Identify which cell holds the provided text, then report its (x, y) central coordinate. 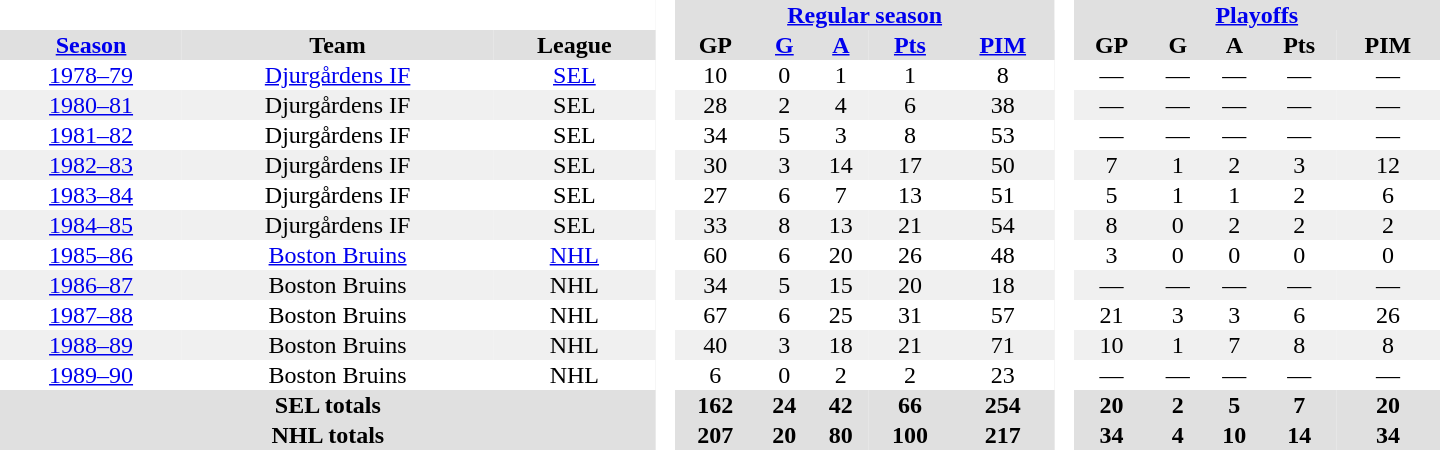
1981–82 (91, 135)
71 (1003, 345)
1987–88 (91, 315)
254 (1003, 405)
Season (91, 45)
28 (715, 105)
48 (1003, 255)
57 (1003, 315)
40 (715, 345)
1984–85 (91, 225)
53 (1003, 135)
1988–89 (91, 345)
27 (715, 195)
1982–83 (91, 165)
25 (842, 315)
SEL totals (328, 405)
50 (1003, 165)
38 (1003, 105)
54 (1003, 225)
33 (715, 225)
15 (842, 285)
207 (715, 435)
League (574, 45)
51 (1003, 195)
30 (715, 165)
17 (910, 165)
23 (1003, 375)
1989–90 (91, 375)
42 (842, 405)
60 (715, 255)
31 (910, 315)
12 (1388, 165)
162 (715, 405)
Team (338, 45)
1978–79 (91, 75)
24 (784, 405)
1985–86 (91, 255)
217 (1003, 435)
1983–84 (91, 195)
NHL totals (328, 435)
80 (842, 435)
67 (715, 315)
1986–87 (91, 285)
66 (910, 405)
Regular season (864, 15)
Playoffs (1257, 15)
1980–81 (91, 105)
100 (910, 435)
